Scan for the cell matching the given text and deliver its [x, y] coordinate at center. 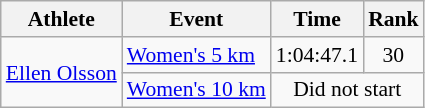
Ellen Olsson [62, 72]
30 [394, 55]
Time [317, 19]
Rank [394, 19]
Event [196, 19]
Women's 10 km [196, 90]
1:04:47.1 [317, 55]
Women's 5 km [196, 55]
Did not start [348, 90]
Athlete [62, 19]
